Output the (X, Y) coordinate of the center of the cell containing the given text.  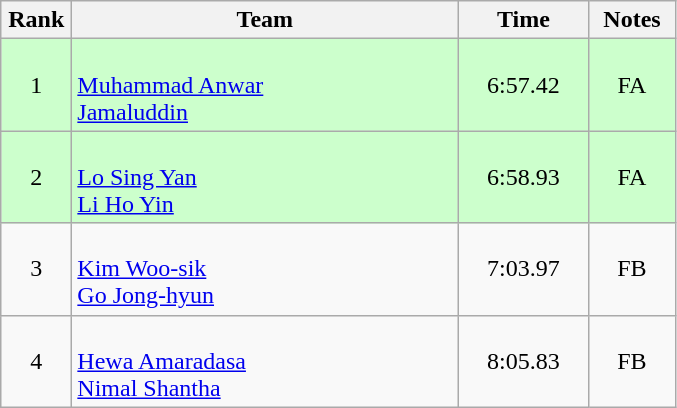
2 (36, 177)
8:05.83 (524, 361)
3 (36, 269)
1 (36, 85)
Time (524, 20)
Team (265, 20)
Muhammad AnwarJamaluddin (265, 85)
Hewa AmaradasaNimal Shantha (265, 361)
7:03.97 (524, 269)
Notes (632, 20)
Rank (36, 20)
6:57.42 (524, 85)
4 (36, 361)
6:58.93 (524, 177)
Kim Woo-sikGo Jong-hyun (265, 269)
Lo Sing YanLi Ho Yin (265, 177)
